Scan for the cell matching the given text and deliver its [x, y] coordinate at center. 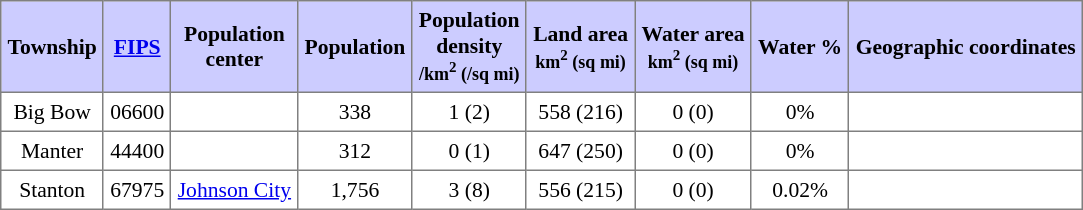
Township [52, 47]
67975 [136, 190]
Stanton [52, 190]
1,756 [355, 190]
Populationdensity/km2 (/sq mi) [469, 47]
1 (2) [469, 112]
312 [355, 150]
556 (215) [580, 190]
Big Bow [52, 112]
647 (250) [580, 150]
Population [355, 47]
Water areakm2 (sq mi) [693, 47]
44400 [136, 150]
Johnson City [234, 190]
558 (216) [580, 112]
Populationcenter [234, 47]
0.02% [800, 190]
Land areakm2 (sq mi) [580, 47]
3 (8) [469, 190]
Geographic coordinates [966, 47]
Water % [800, 47]
06600 [136, 112]
Manter [52, 150]
0 (1) [469, 150]
338 [355, 112]
FIPS [136, 47]
